Scan for the cell matching the given text and deliver its [X, Y] coordinate at center. 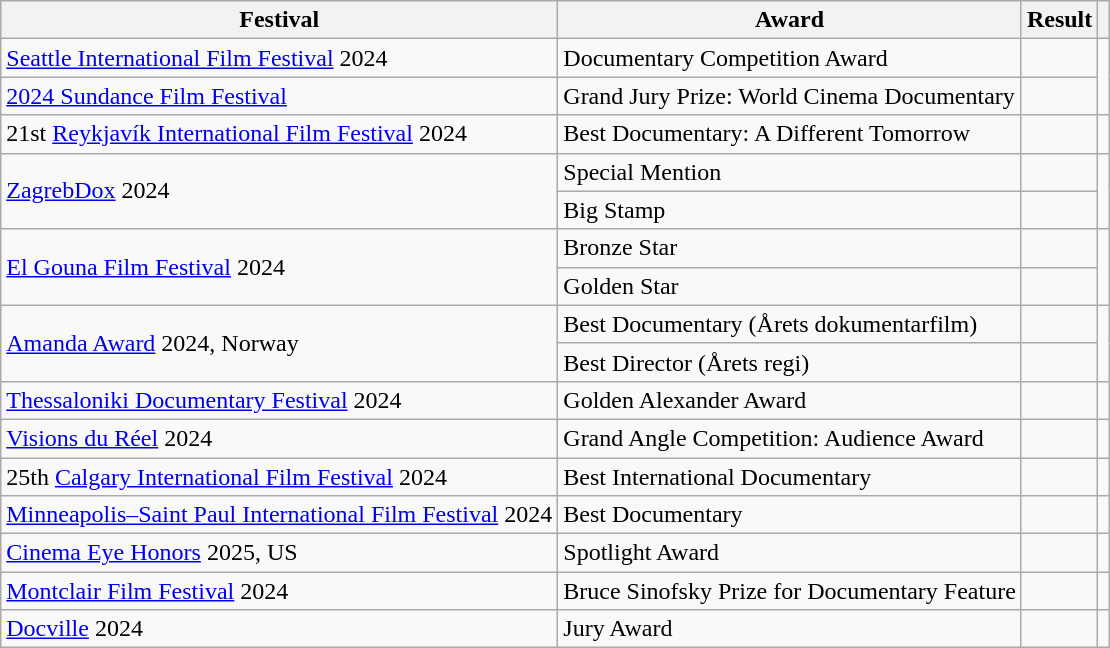
Grand Angle Competition: Audience Award [790, 438]
Golden Star [790, 286]
Cinema Eye Honors 2025, US [280, 553]
Montclair Film Festival 2024 [280, 591]
Grand Jury Prize: World Cinema Documentary [790, 96]
Special Mention [790, 172]
Jury Award [790, 629]
Visions du Réel 2024 [280, 438]
Best Documentary: A Different Tomorrow [790, 134]
Seattle International Film Festival 2024 [280, 58]
Docville 2024 [280, 629]
Award [790, 20]
Best Director (Årets regi) [790, 362]
Best Documentary (Årets dokumentarfilm) [790, 324]
Golden Alexander Award [790, 400]
Bruce Sinofsky Prize for Documentary Feature [790, 591]
2024 Sundance Film Festival [280, 96]
El Gouna Film Festival 2024 [280, 267]
Bronze Star [790, 248]
Best International Documentary [790, 477]
Spotlight Award [790, 553]
25th Calgary International Film Festival 2024 [280, 477]
Thessaloniki Documentary Festival 2024 [280, 400]
21st Reykjavík International Film Festival 2024 [280, 134]
Result [1059, 20]
ZagrebDox 2024 [280, 191]
Amanda Award 2024, Norway [280, 343]
Minneapolis–Saint Paul International Film Festival 2024 [280, 515]
Documentary Competition Award [790, 58]
Best Documentary [790, 515]
Festival [280, 20]
Big Stamp [790, 210]
